From the cell containing the given text, extract its center point as [x, y] coordinate. 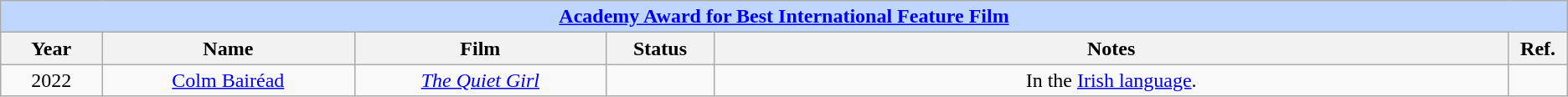
Ref. [1538, 48]
Status [660, 48]
Film [481, 48]
Notes [1111, 48]
In the Irish language. [1111, 80]
Name [228, 48]
Academy Award for Best International Feature Film [784, 17]
The Quiet Girl [481, 80]
Year [52, 48]
Colm Bairéad [228, 80]
2022 [52, 80]
